Locate the cell with the specified text and output its [X, Y] center coordinate. 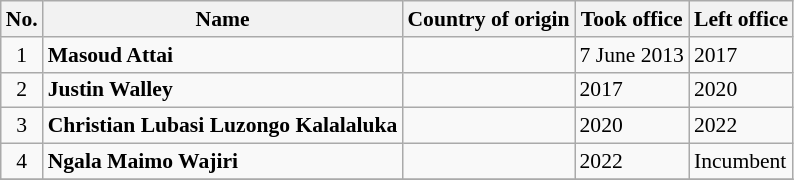
2 [22, 90]
Incumbent [741, 162]
Took office [631, 19]
Christian Lubasi Luzongo Kalalaluka [223, 126]
Justin Walley [223, 90]
1 [22, 55]
No. [22, 19]
Ngala Maimo Wajiri [223, 162]
4 [22, 162]
Name [223, 19]
3 [22, 126]
Country of origin [488, 19]
7 June 2013 [631, 55]
Masoud Attai [223, 55]
Left office [741, 19]
